Pinpoint the cell where the given text exists, returning its (x, y) midpoint coordinate. 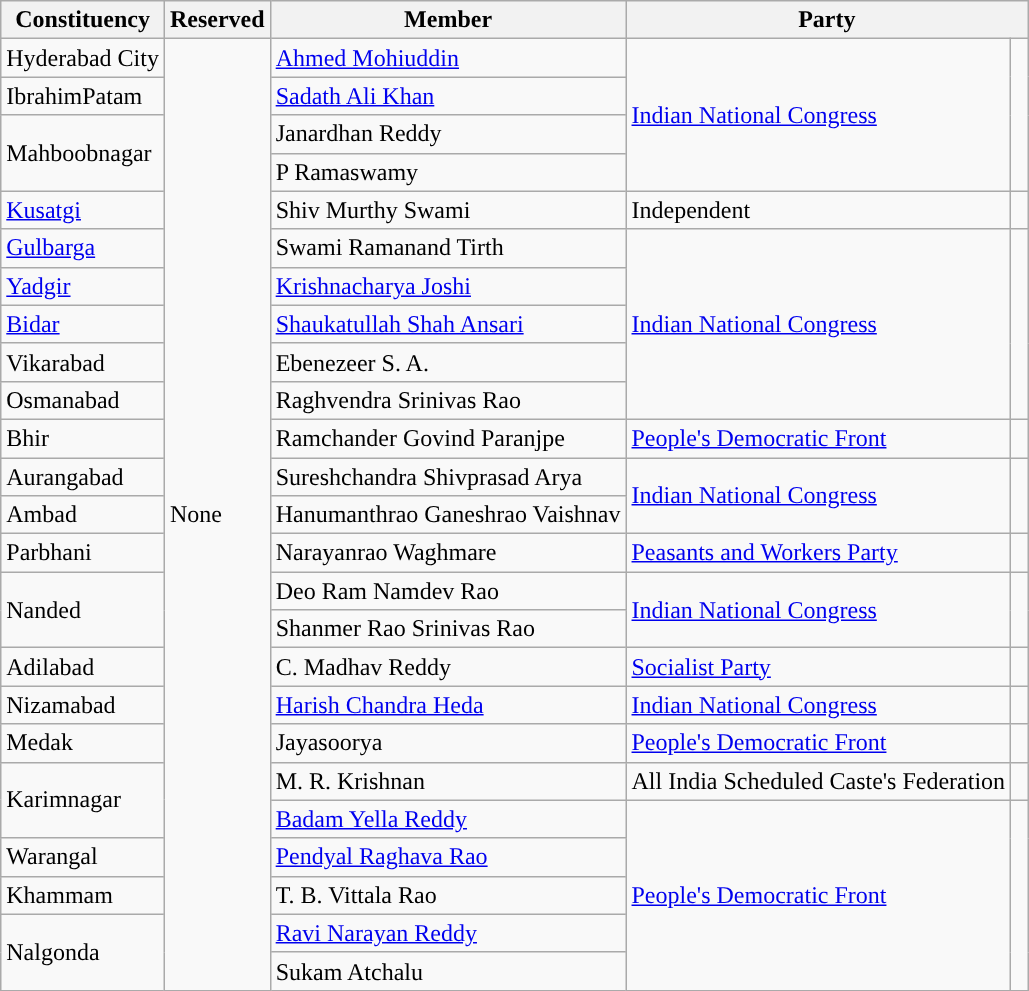
Harish Chandra Heda (448, 705)
Khammam (83, 895)
Ebenezeer S. A. (448, 362)
Vikarabad (83, 362)
Krishnacharya Joshi (448, 286)
Kusatgi (83, 210)
Bhir (83, 438)
Badam Yella Reddy (448, 819)
Ramchander Govind Paranjpe (448, 438)
None (217, 515)
Ravi Narayan Reddy (448, 933)
Karimnagar (83, 800)
Swami Ramanand Tirth (448, 248)
Narayanrao Waghmare (448, 553)
Member (448, 20)
Parbhani (83, 553)
Sadath Ali Khan (448, 96)
Bidar (83, 324)
Shaukatullah Shah Ansari (448, 324)
Jayasoorya (448, 743)
Nanded (83, 610)
Nizamabad (83, 705)
C. Madhav Reddy (448, 667)
IbrahimPatam (83, 96)
Pendyal Raghava Rao (448, 857)
Reserved (217, 20)
Shanmer Rao Srinivas Rao (448, 629)
All India Scheduled Caste's Federation (818, 781)
Constituency (83, 20)
Mahboobnagar (83, 153)
Ahmed Mohiuddin (448, 58)
Shiv Murthy Swami (448, 210)
P Ramaswamy (448, 172)
Medak (83, 743)
Gulbarga (83, 248)
Sukam Atchalu (448, 971)
Yadgir (83, 286)
Party (827, 20)
Hyderabad City (83, 58)
Peasants and Workers Party (818, 553)
Independent (818, 210)
Nalgonda (83, 952)
Sureshchandra Shivprasad Arya (448, 477)
Socialist Party (818, 667)
Adilabad (83, 667)
Deo Ram Namdev Rao (448, 591)
Janardhan Reddy (448, 134)
T. B. Vittala Rao (448, 895)
M. R. Krishnan (448, 781)
Warangal (83, 857)
Ambad (83, 515)
Osmanabad (83, 400)
Raghvendra Srinivas Rao (448, 400)
Aurangabad (83, 477)
Hanumanthrao Ganeshrao Vaishnav (448, 515)
